Output the [x, y] coordinate of the center of the cell containing the given text.  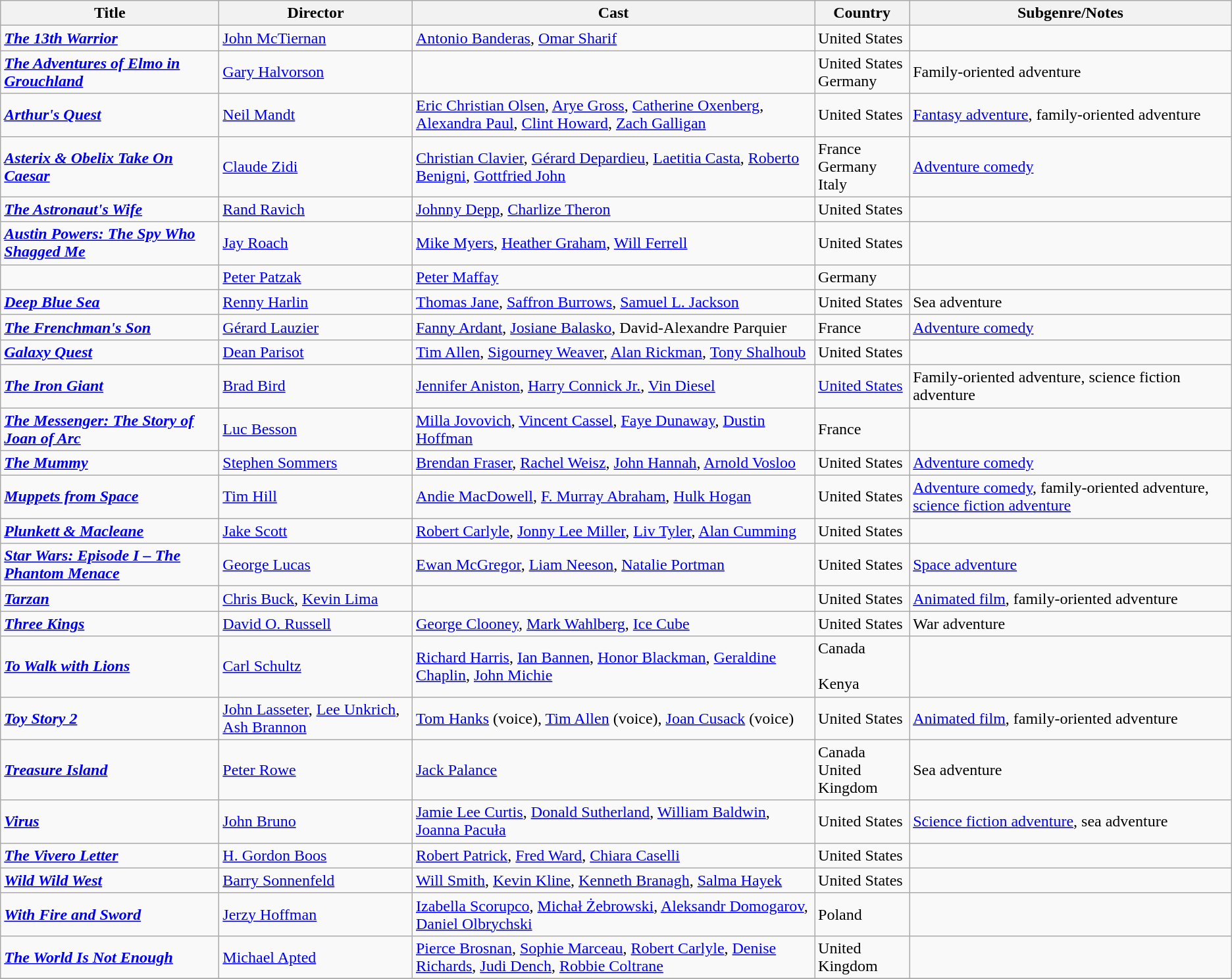
The 13th Warrior [110, 38]
The Adventures of Elmo in Grouchland [110, 72]
George Clooney, Mark Wahlberg, Ice Cube [613, 624]
Andie MacDowell, F. Murray Abraham, Hulk Hogan [613, 497]
CanadaKenya [862, 666]
Tarzan [110, 599]
Peter Rowe [316, 770]
With Fire and Sword [110, 915]
Three Kings [110, 624]
Neil Mandt [316, 114]
Poland [862, 915]
Tim Allen, Sigourney Weaver, Alan Rickman, Tony Shalhoub [613, 352]
The Mummy [110, 463]
Family-oriented adventure [1071, 72]
Robert Carlyle, Jonny Lee Miller, Liv Tyler, Alan Cumming [613, 531]
Jake Scott [316, 531]
The Iron Giant [110, 386]
Johnny Depp, Charlize Theron [613, 209]
Izabella Scorupco, Michał Żebrowski, Aleksandr Domogarov, Daniel Olbrychski [613, 915]
Austin Powers: The Spy Who Shagged Me [110, 243]
Jay Roach [316, 243]
FranceGermanyItaly [862, 166]
Eric Christian Olsen, Arye Gross, Catherine Oxenberg, Alexandra Paul, Clint Howard, Zach Galligan [613, 114]
Fanny Ardant, Josiane Balasko, David-Alexandre Parquier [613, 327]
Fantasy adventure, family-oriented adventure [1071, 114]
Will Smith, Kevin Kline, Kenneth Branagh, Salma Hayek [613, 880]
Renny Harlin [316, 302]
CanadaUnited Kingdom [862, 770]
Chris Buck, Kevin Lima [316, 599]
Plunkett & Macleane [110, 531]
Tom Hanks (voice), Tim Allen (voice), Joan Cusack (voice) [613, 718]
Peter Maffay [613, 277]
The Astronaut's Wife [110, 209]
Michael Apted [316, 957]
John Lasseter, Lee Unkrich, Ash Brannon [316, 718]
John Bruno [316, 821]
Family-oriented adventure, science fiction adventure [1071, 386]
Dean Parisot [316, 352]
Star Wars: Episode I – The Phantom Menace [110, 565]
Virus [110, 821]
Milla Jovovich, Vincent Cassel, Faye Dunaway, Dustin Hoffman [613, 429]
Thomas Jane, Saffron Burrows, Samuel L. Jackson [613, 302]
The Vivero Letter [110, 855]
Space adventure [1071, 565]
Barry Sonnenfeld [316, 880]
To Walk with Lions [110, 666]
The Frenchman's Son [110, 327]
Christian Clavier, Gérard Depardieu, Laetitia Casta, Roberto Benigni, Gottfried John [613, 166]
Asterix & Obelix Take On Caesar [110, 166]
Tim Hill [316, 497]
Pierce Brosnan, Sophie Marceau, Robert Carlyle, Denise Richards, Judi Dench, Robbie Coltrane [613, 957]
Antonio Banderas, Omar Sharif [613, 38]
George Lucas [316, 565]
Country [862, 13]
War adventure [1071, 624]
The World Is Not Enough [110, 957]
Wild Wild West [110, 880]
Science fiction adventure, sea adventure [1071, 821]
Luc Besson [316, 429]
Treasure Island [110, 770]
David O. Russell [316, 624]
Gérard Lauzier [316, 327]
Claude Zidi [316, 166]
Carl Schultz [316, 666]
United StatesGermany [862, 72]
United Kingdom [862, 957]
Cast [613, 13]
Galaxy Quest [110, 352]
H. Gordon Boos [316, 855]
Robert Patrick, Fred Ward, Chiara Caselli [613, 855]
Arthur's Quest [110, 114]
Brad Bird [316, 386]
Title [110, 13]
Germany [862, 277]
Adventure comedy, family-oriented adventure, science fiction adventure [1071, 497]
John McTiernan [316, 38]
The Messenger: The Story of Joan of Arc [110, 429]
Jack Palance [613, 770]
Ewan McGregor, Liam Neeson, Natalie Portman [613, 565]
Mike Myers, Heather Graham, Will Ferrell [613, 243]
Richard Harris, Ian Bannen, Honor Blackman, Geraldine Chaplin, John Michie [613, 666]
Toy Story 2 [110, 718]
Director [316, 13]
Rand Ravich [316, 209]
Jerzy Hoffman [316, 915]
Gary Halvorson [316, 72]
Brendan Fraser, Rachel Weisz, John Hannah, Arnold Vosloo [613, 463]
Subgenre/Notes [1071, 13]
Peter Patzak [316, 277]
Stephen Sommers [316, 463]
Jennifer Aniston, Harry Connick Jr., Vin Diesel [613, 386]
Muppets from Space [110, 497]
Jamie Lee Curtis, Donald Sutherland, William Baldwin, Joanna Pacuła [613, 821]
Deep Blue Sea [110, 302]
